Identify which cell holds the provided text, then report its [X, Y] central coordinate. 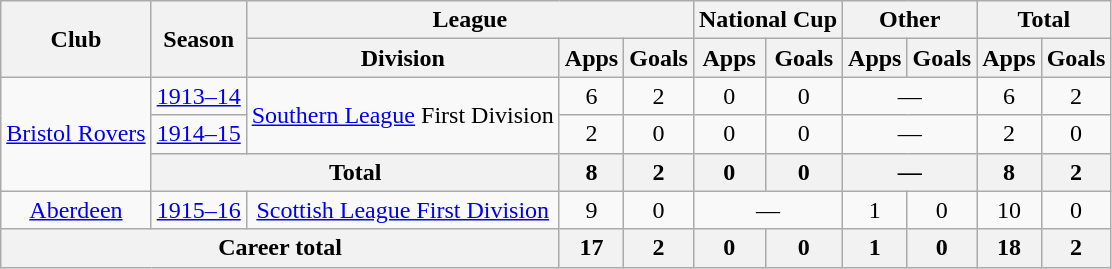
Aberdeen [76, 210]
League [470, 20]
Season [198, 39]
Other [910, 20]
Division [402, 58]
Club [76, 39]
National Cup [768, 20]
17 [591, 248]
Southern League First Division [402, 115]
1914–15 [198, 134]
1913–14 [198, 96]
1915–16 [198, 210]
9 [591, 210]
Scottish League First Division [402, 210]
10 [1009, 210]
Career total [280, 248]
Bristol Rovers [76, 134]
18 [1009, 248]
